Return (X, Y) of the center of cell containing provided text 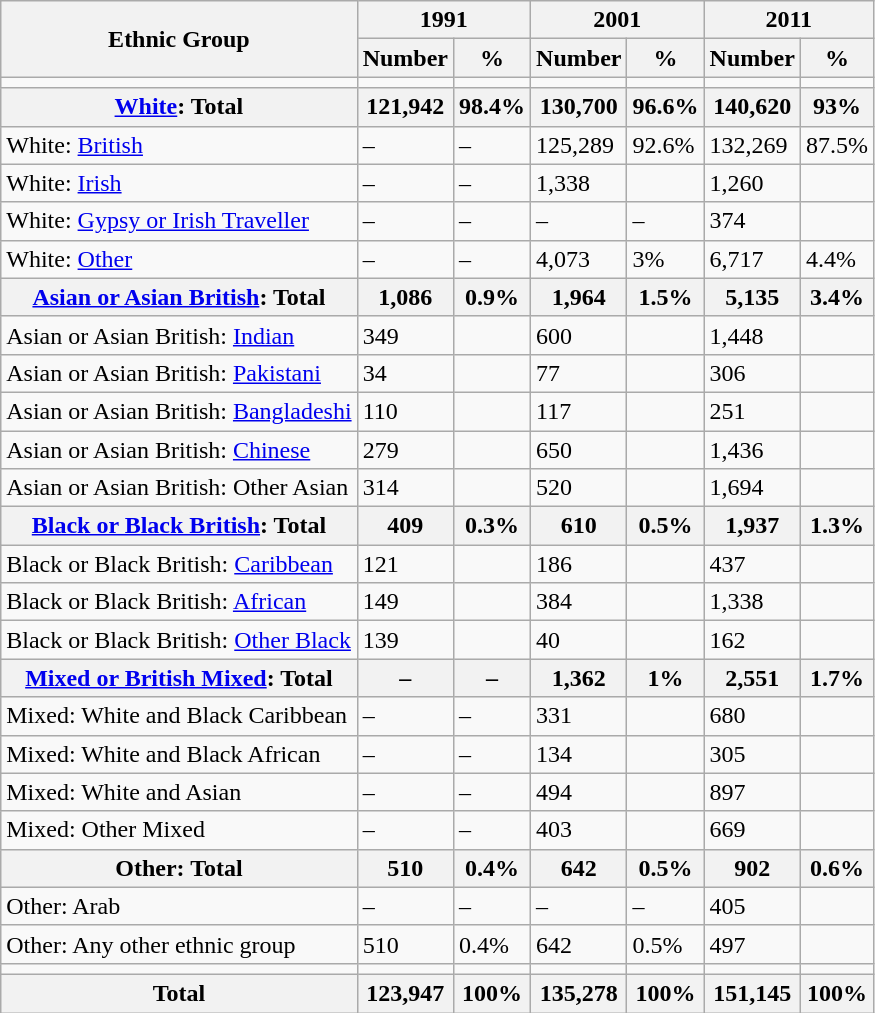
White: Other (179, 259)
0.3% (492, 526)
Asian or Asian British: Chinese (179, 449)
1,260 (752, 183)
Black or Black British: African (179, 602)
680 (752, 716)
Asian or Asian British: Indian (179, 335)
Other: Any other ethnic group (179, 944)
0.6% (836, 868)
White: Gypsy or Irish Traveller (179, 221)
140,620 (752, 107)
902 (752, 868)
1.7% (836, 678)
1,937 (752, 526)
3.4% (836, 297)
4,073 (579, 259)
123,947 (405, 993)
610 (579, 526)
1.5% (666, 297)
Asian or Asian British: Bangladeshi (179, 411)
110 (405, 411)
132,269 (752, 145)
Asian or Asian British: Other Asian (179, 488)
2011 (788, 20)
3% (666, 259)
349 (405, 335)
Asian or Asian British: Total (179, 297)
96.6% (666, 107)
186 (579, 564)
Total (179, 993)
Black or Black British: Total (179, 526)
1991 (444, 20)
1,694 (752, 488)
0.9% (492, 297)
134 (579, 754)
1,448 (752, 335)
251 (752, 411)
306 (752, 373)
162 (752, 640)
409 (405, 526)
437 (752, 564)
2,551 (752, 678)
Black or Black British: Other Black (179, 640)
Other: Total (179, 868)
92.6% (666, 145)
121 (405, 564)
5,135 (752, 297)
139 (405, 640)
White: Total (179, 107)
497 (752, 944)
135,278 (579, 993)
Mixed: White and Black Caribbean (179, 716)
374 (752, 221)
125,289 (579, 145)
403 (579, 830)
1% (666, 678)
87.5% (836, 145)
1,964 (579, 297)
151,145 (752, 993)
1,086 (405, 297)
Other: Arab (179, 906)
1.3% (836, 526)
650 (579, 449)
White: British (179, 145)
331 (579, 716)
314 (405, 488)
93% (836, 107)
Black or Black British: Caribbean (179, 564)
405 (752, 906)
Mixed or British Mixed: Total (179, 678)
40 (579, 640)
1,362 (579, 678)
Ethnic Group (179, 39)
130,700 (579, 107)
149 (405, 602)
Asian or Asian British: Pakistani (179, 373)
White: Irish (179, 183)
600 (579, 335)
494 (579, 792)
117 (579, 411)
897 (752, 792)
384 (579, 602)
520 (579, 488)
34 (405, 373)
6,717 (752, 259)
77 (579, 373)
1,436 (752, 449)
Mixed: White and Black African (179, 754)
4.4% (836, 259)
98.4% (492, 107)
Mixed: Other Mixed (179, 830)
Mixed: White and Asian (179, 792)
121,942 (405, 107)
669 (752, 830)
279 (405, 449)
305 (752, 754)
2001 (618, 20)
